Locate the cell with the specified text and output its (x, y) center coordinate. 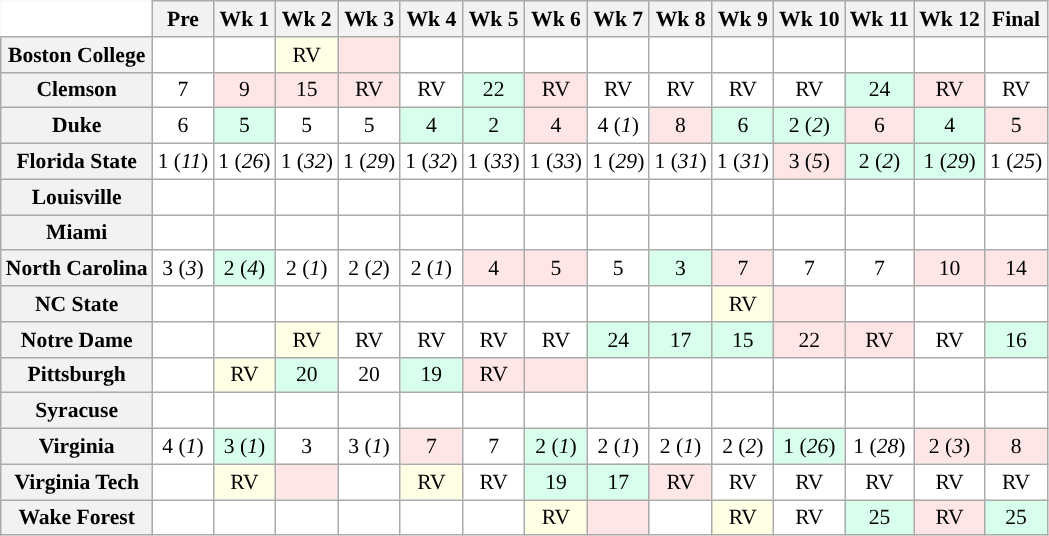
Wk 11 (880, 19)
Wk 1 (244, 19)
1 (25) (1016, 162)
Duke (77, 126)
Pre (184, 19)
NC State (77, 304)
1 (28) (880, 447)
Wk 8 (680, 19)
Florida State (77, 162)
16 (1016, 340)
3 (5) (810, 162)
14 (1016, 269)
Wk 4 (431, 19)
1 (11) (184, 162)
Syracuse (77, 411)
Pittsburgh (77, 375)
2 (3) (950, 447)
Wk 3 (369, 19)
North Carolina (77, 269)
Notre Dame (77, 340)
Wk 10 (810, 19)
Wk 5 (493, 19)
Wk 12 (950, 19)
Clemson (77, 90)
Wk 6 (556, 19)
Wake Forest (77, 518)
Boston College (77, 55)
3 (3) (184, 269)
10 (950, 269)
Wk 7 (618, 19)
Wk 2 (307, 19)
Wk 9 (743, 19)
Virginia Tech (77, 482)
2 (493, 126)
Final (1016, 19)
Virginia (77, 447)
Miami (77, 233)
Louisville (77, 197)
2 (4) (244, 269)
9 (244, 90)
